Provide the [x, y] coordinate of the cell's center where the given text is located.  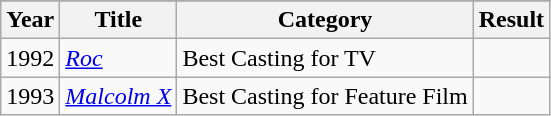
Year [30, 20]
Category [325, 20]
1993 [30, 96]
Result [511, 20]
1992 [30, 58]
Roc [118, 58]
Best Casting for Feature Film [325, 96]
Best Casting for TV [325, 58]
Malcolm X [118, 96]
Title [118, 20]
